Output the [x, y] coordinate of the center of the cell containing the given text.  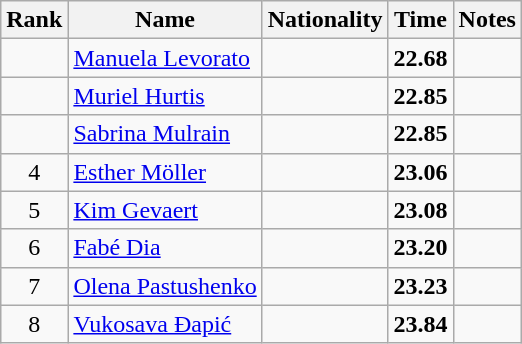
8 [34, 324]
23.84 [420, 324]
Kim Gevaert [165, 210]
23.20 [420, 248]
Muriel Hurtis [165, 96]
Fabé Dia [165, 248]
5 [34, 210]
4 [34, 172]
Name [165, 20]
Nationality [325, 20]
Vukosava Đapić [165, 324]
6 [34, 248]
Time [420, 20]
7 [34, 286]
Notes [487, 20]
23.08 [420, 210]
22.68 [420, 58]
Rank [34, 20]
23.06 [420, 172]
Esther Möller [165, 172]
Sabrina Mulrain [165, 134]
Olena Pastushenko [165, 286]
Manuela Levorato [165, 58]
23.23 [420, 286]
